From the cell containing the given text, extract its center point as [X, Y] coordinate. 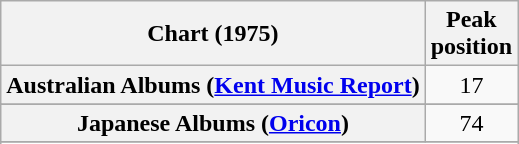
Australian Albums (Kent Music Report) [213, 85]
74 [471, 123]
Peakposition [471, 34]
17 [471, 85]
Chart (1975) [213, 34]
Japanese Albums (Oricon) [213, 123]
